Identify which cell holds the provided text, then report its [x, y] central coordinate. 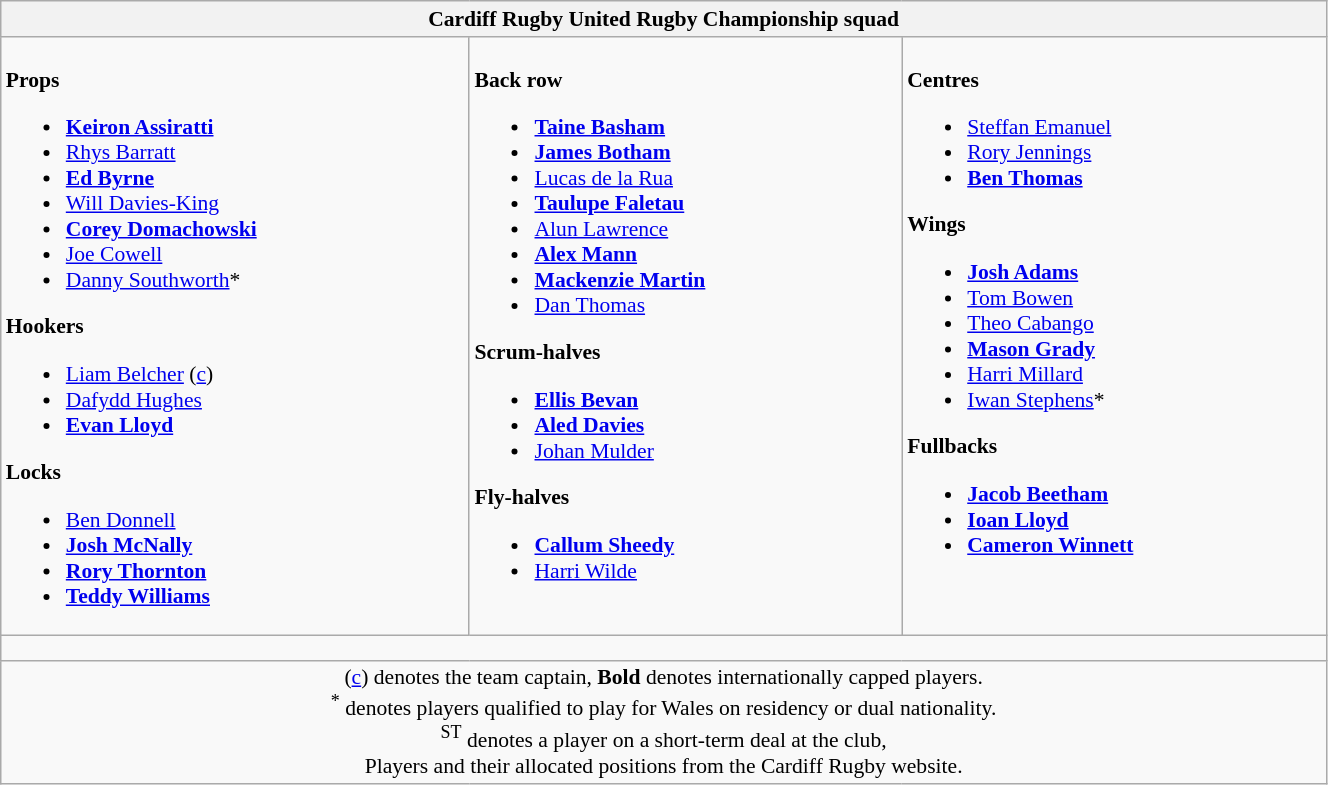
Cardiff Rugby United Rugby Championship squad [664, 19]
